For the text-containing cell, return its midpoint in [x, y] coordinate format. 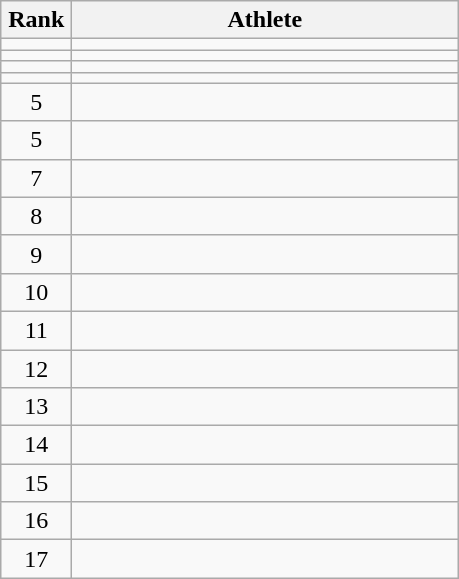
11 [36, 330]
17 [36, 559]
Athlete [265, 20]
13 [36, 407]
7 [36, 178]
14 [36, 445]
15 [36, 483]
Rank [36, 20]
12 [36, 369]
10 [36, 292]
8 [36, 216]
9 [36, 254]
16 [36, 521]
